Determine the [X, Y] coordinate at the center of the cell enclosing the given text.  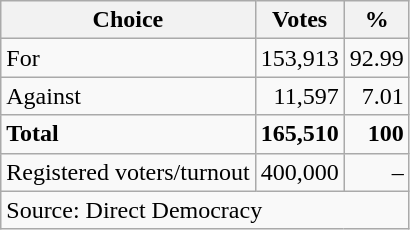
Registered voters/turnout [128, 172]
% [376, 20]
Source: Direct Democracy [205, 210]
100 [376, 134]
– [376, 172]
11,597 [300, 96]
Against [128, 96]
For [128, 58]
7.01 [376, 96]
Votes [300, 20]
Choice [128, 20]
Total [128, 134]
153,913 [300, 58]
165,510 [300, 134]
92.99 [376, 58]
400,000 [300, 172]
